Output the (x, y) coordinate of the center of the cell containing the given text.  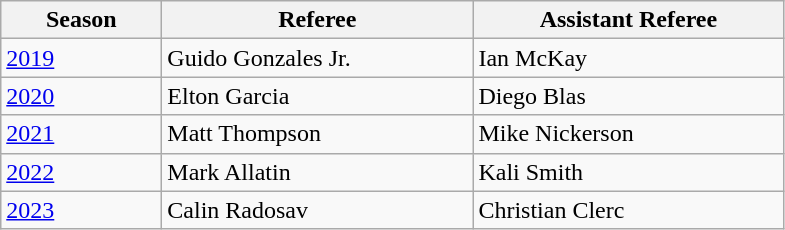
Ian McKay (628, 58)
Diego Blas (628, 96)
Kali Smith (628, 172)
2020 (82, 96)
Calin Radosav (318, 210)
Season (82, 20)
2022 (82, 172)
Guido Gonzales Jr. (318, 58)
Mike Nickerson (628, 134)
Christian Clerc (628, 210)
Referee (318, 20)
Elton Garcia (318, 96)
Assistant Referee (628, 20)
Mark Allatin (318, 172)
2021 (82, 134)
2023 (82, 210)
Matt Thompson (318, 134)
2019 (82, 58)
